Identify which cell holds the provided text, then report its (x, y) central coordinate. 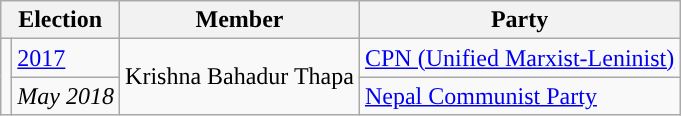
CPN (Unified Marxist-Leninist) (519, 58)
Party (519, 20)
May 2018 (66, 96)
Member (240, 20)
Krishna Bahadur Thapa (240, 77)
2017 (66, 58)
Election (60, 20)
Nepal Communist Party (519, 96)
